Find where the given text appears and provide that cell's center as (X, Y) coordinate. 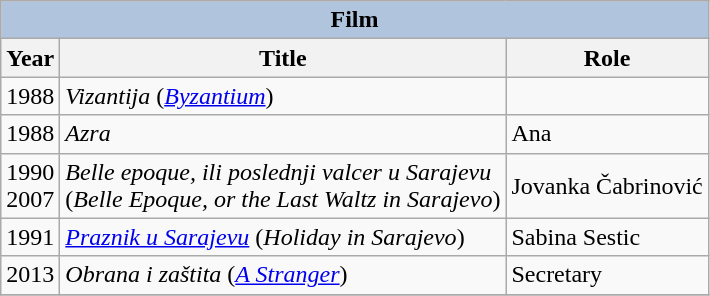
Title (283, 58)
Film (355, 20)
Role (607, 58)
2013 (30, 275)
1991 (30, 237)
Vizantija (Byzantium) (283, 96)
Year (30, 58)
Ana (607, 134)
Praznik u Sarajevu (Holiday in Sarajevo) (283, 237)
Belle epoque, ili poslednji valcer u Sarajevu (Belle Epoque, or the Last Waltz in Sarajevo) (283, 186)
Obrana i zaštita (A Stranger) (283, 275)
Azra (283, 134)
Secretary (607, 275)
Jovanka Čabrinović (607, 186)
Sabina Sestic (607, 237)
19902007 (30, 186)
